Return [X, Y] of the center of cell containing provided text 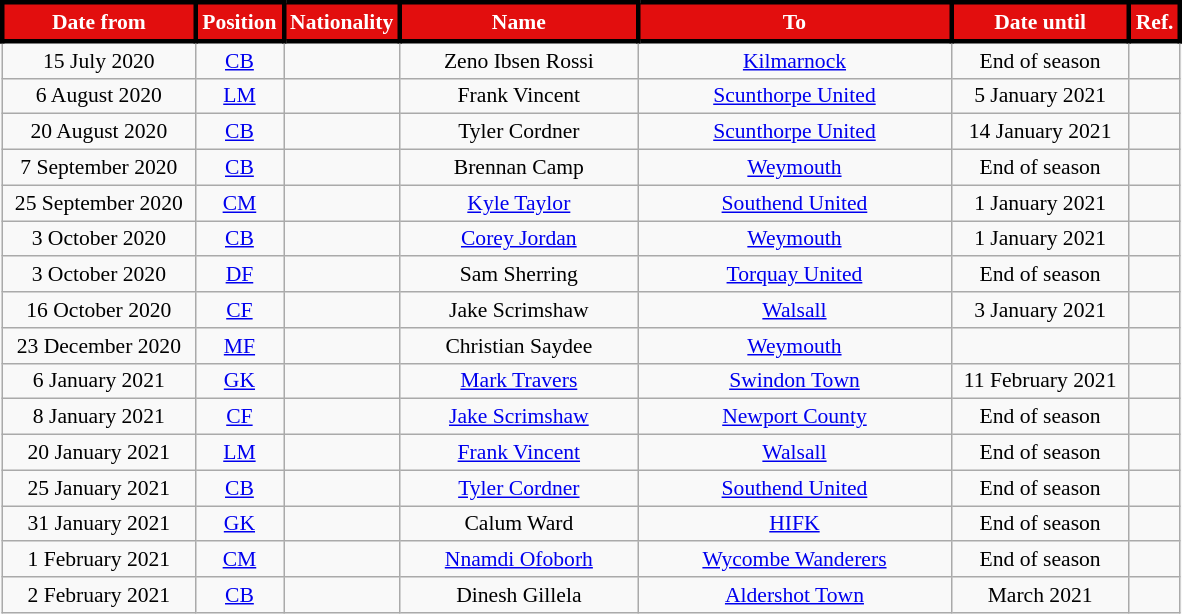
31 January 2021 [98, 524]
25 January 2021 [98, 488]
20 January 2021 [98, 453]
Kyle Taylor [519, 203]
DF [239, 275]
Aldershot Town [794, 595]
Kilmarnock [794, 60]
March 2021 [1040, 595]
Dinesh Gillela [519, 595]
Nationality [342, 22]
7 September 2020 [98, 168]
11 February 2021 [1040, 381]
Position [239, 22]
20 August 2020 [98, 132]
6 January 2021 [98, 381]
Date from [98, 22]
Christian Saydee [519, 346]
3 January 2021 [1040, 310]
Zeno Ibsen Rossi [519, 60]
Sam Sherring [519, 275]
2 February 2021 [98, 595]
25 September 2020 [98, 203]
Nnamdi Ofoborh [519, 560]
23 December 2020 [98, 346]
Brennan Camp [519, 168]
Ref. [1154, 22]
6 August 2020 [98, 96]
1 February 2021 [98, 560]
8 January 2021 [98, 417]
To [794, 22]
Newport County [794, 417]
Name [519, 22]
14 January 2021 [1040, 132]
Wycombe Wanderers [794, 560]
5 January 2021 [1040, 96]
Corey Jordan [519, 239]
15 July 2020 [98, 60]
Torquay United [794, 275]
16 October 2020 [98, 310]
Calum Ward [519, 524]
Mark Travers [519, 381]
Swindon Town [794, 381]
Date until [1040, 22]
HIFK [794, 524]
MF [239, 346]
